Search for the cell housing the specified text and yield its [X, Y] center coordinate. 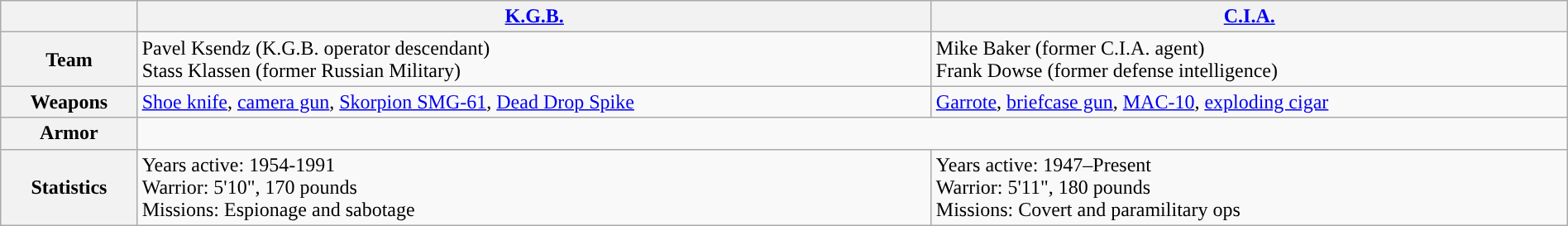
K.G.B. [534, 17]
Shoe knife, camera gun, Skorpion SMG-61, Dead Drop Spike [534, 102]
Garrote, briefcase gun, MAC-10, exploding cigar [1249, 102]
Statistics [69, 187]
Armor [69, 133]
C.I.A. [1249, 17]
Team [69, 60]
Years active: 1954-1991Warrior: 5'10", 170 poundsMissions: Espionage and sabotage [534, 187]
Pavel Ksendz (K.G.B. operator descendant)Stass Klassen (former Russian Military) [534, 60]
Weapons [69, 102]
Mike Baker (former C.I.A. agent)Frank Dowse (former defense intelligence) [1249, 60]
Years active: 1947–PresentWarrior: 5'11", 180 poundsMissions: Covert and paramilitary ops [1249, 187]
